Return the (X, Y) coordinate for the center point of the cell that contains the specified text.  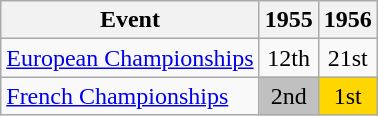
21st (348, 58)
1st (348, 96)
2nd (288, 96)
12th (288, 58)
Event (130, 20)
1956 (348, 20)
French Championships (130, 96)
European Championships (130, 58)
1955 (288, 20)
